Detect which cell encompasses the target text, then output its [x, y] center coordinate. 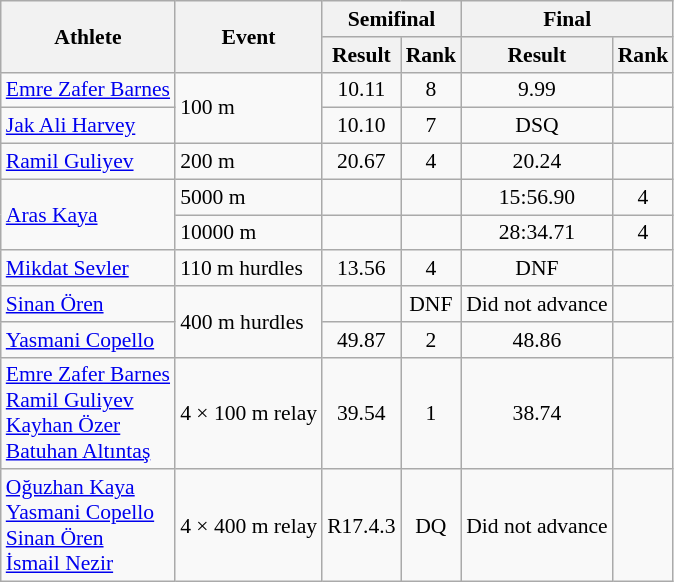
Jak Ali Harvey [88, 126]
39.54 [361, 413]
8 [432, 90]
48.86 [537, 340]
9.99 [537, 90]
Ramil Guliyev [88, 162]
10.11 [361, 90]
15:56.90 [537, 197]
5000 m [248, 197]
49.87 [361, 340]
Emre Zafer Barnes [88, 90]
20.24 [537, 162]
DSQ [537, 126]
200 m [248, 162]
400 m hurdles [248, 322]
13.56 [361, 269]
2 [432, 340]
4 × 100 m relay [248, 413]
7 [432, 126]
4 × 400 m relay [248, 526]
Athlete [88, 36]
1 [432, 413]
Final [567, 19]
Aras Kaya [88, 214]
100 m [248, 108]
20.67 [361, 162]
Mikdat Sevler [88, 269]
10.10 [361, 126]
Yasmani Copello [88, 340]
Sinan Ören [88, 304]
Emre Zafer BarnesRamil GuliyevKayhan ÖzerBatuhan Altıntaş [88, 413]
28:34.71 [537, 233]
Semifinal [392, 19]
110 m hurdles [248, 269]
Event [248, 36]
10000 m [248, 233]
R17.4.3 [361, 526]
Oğuzhan KayaYasmani CopelloSinan Örenİsmail Nezir [88, 526]
38.74 [537, 413]
DQ [432, 526]
